Determine the (x, y) coordinate at the center of the cell enclosing the given text.  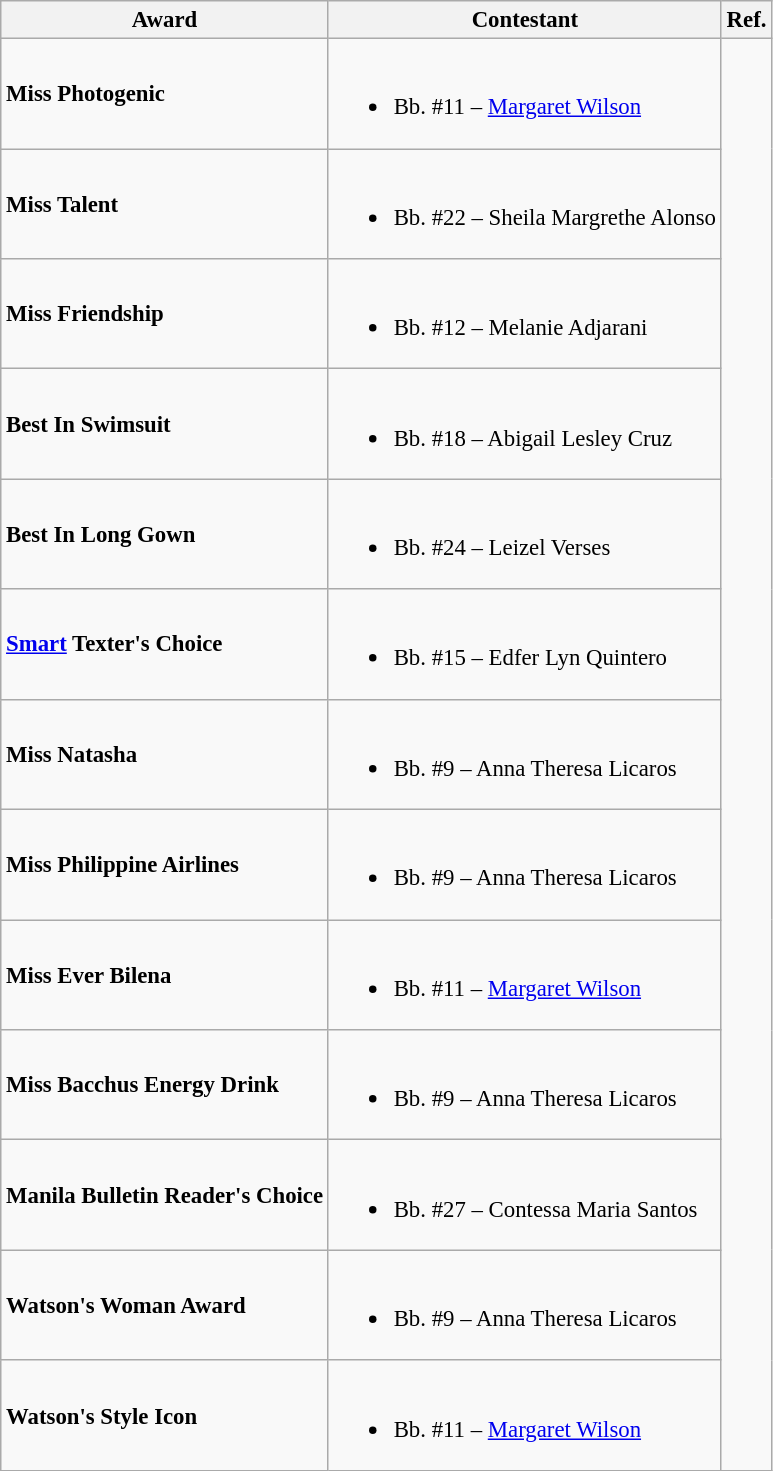
Best In Swimsuit (165, 424)
Bb. #12 – Melanie Adjarani (524, 314)
Bb. #24 – Leizel Verses (524, 534)
Miss Friendship (165, 314)
Watson's Style Icon (165, 1415)
Watson's Woman Award (165, 1305)
Contestant (524, 20)
Miss Natasha (165, 754)
Bb. #27 – Contessa Maria Santos (524, 1195)
Miss Philippine Airlines (165, 865)
Bb. #22 – Sheila Margrethe Alonso (524, 204)
Award (165, 20)
Ref. (746, 20)
Bb. #18 – Abigail Lesley Cruz (524, 424)
Best In Long Gown (165, 534)
Miss Talent (165, 204)
Manila Bulletin Reader's Choice (165, 1195)
Miss Bacchus Energy Drink (165, 1085)
Miss Ever Bilena (165, 975)
Smart Texter's Choice (165, 644)
Bb. #15 – Edfer Lyn Quintero (524, 644)
Miss Photogenic (165, 94)
